Search for the cell housing the specified text and yield its (x, y) center coordinate. 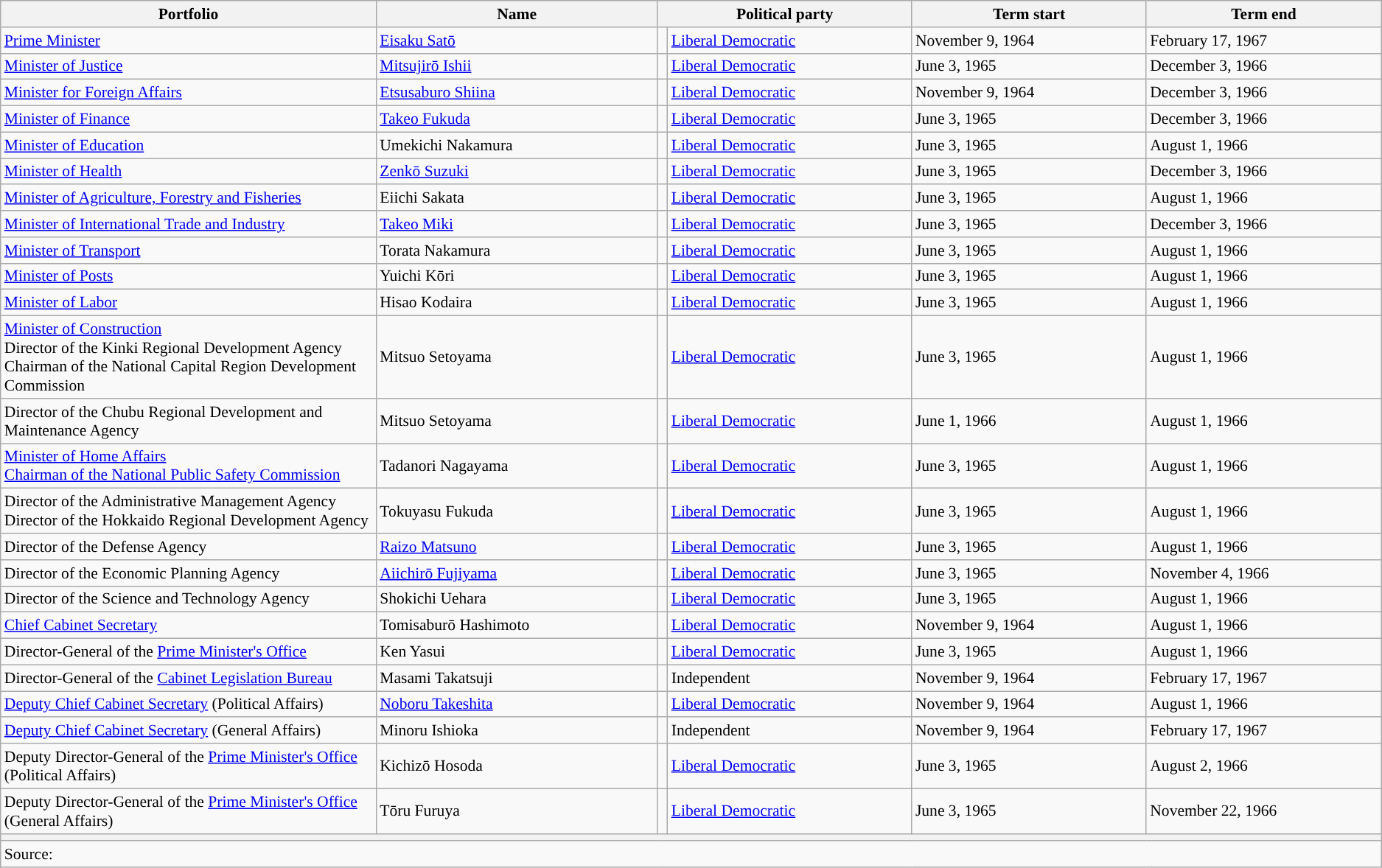
Mitsujirō Ishii (517, 66)
Minister of Finance (189, 119)
August 2, 1966 (1263, 766)
Zenkō Suzuki (517, 172)
Minister of Home AffairsChairman of the National Public Safety Commission (189, 466)
Takeo Fukuda (517, 119)
Tomisaburō Hashimoto (517, 626)
June 1, 1966 (1029, 421)
Director of the Chubu Regional Development and Maintenance Agency (189, 421)
Minister for Foreign Affairs (189, 93)
Masami Takatsuji (517, 678)
November 22, 1966 (1263, 811)
Minister of Education (189, 145)
Minister of Justice (189, 66)
November 4, 1966 (1263, 573)
Director of the Science and Technology Agency (189, 599)
Umekichi Nakamura (517, 145)
Aiichirō Fujiyama (517, 573)
Minister of Labor (189, 303)
Minister of Health (189, 172)
Prime Minister (189, 41)
Minister of Transport (189, 251)
Raizo Matsuno (517, 547)
Shokichi Uehara (517, 599)
Noboru Takeshita (517, 704)
Eiichi Sakata (517, 198)
Name (517, 14)
Term start (1029, 14)
Etsusaburo Shiina (517, 93)
Director of the Defense Agency (189, 547)
Yuichi Kōri (517, 276)
Minoru Ishioka (517, 731)
Minister of Agriculture, Forestry and Fisheries (189, 198)
Hisao Kodaira (517, 303)
Deputy Director-General of the Prime Minister's Office (Political Affairs) (189, 766)
Deputy Chief Cabinet Secretary (General Affairs) (189, 731)
Director-General of the Cabinet Legislation Bureau (189, 678)
Director of the Economic Planning Agency (189, 573)
Eisaku Satō (517, 41)
Takeo Miki (517, 224)
Director-General of the Prime Minister's Office (189, 652)
Source: (691, 855)
Deputy Director-General of the Prime Minister's Office (General Affairs) (189, 811)
Deputy Chief Cabinet Secretary (Political Affairs) (189, 704)
Term end (1263, 14)
Portfolio (189, 14)
Tōru Furuya (517, 811)
Minister of Posts (189, 276)
Chief Cabinet Secretary (189, 626)
Political party (784, 14)
Tadanori Nagayama (517, 466)
Minister of International Trade and Industry (189, 224)
Kichizō Hosoda (517, 766)
Director of the Administrative Management AgencyDirector of the Hokkaido Regional Development Agency (189, 511)
Torata Nakamura (517, 251)
Tokuyasu Fukuda (517, 511)
Minister of ConstructionDirector of the Kinki Regional Development AgencyChairman of the National Capital Region Development Commission (189, 357)
Ken Yasui (517, 652)
